For the text-containing cell, return its midpoint in (x, y) coordinate format. 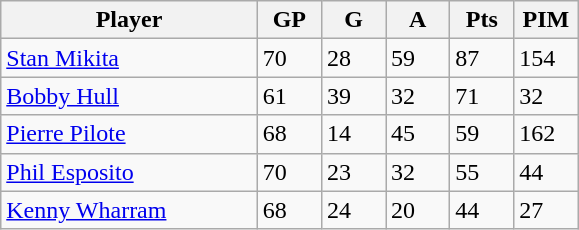
28 (353, 58)
Phil Esposito (130, 172)
39 (353, 96)
20 (418, 210)
GP (289, 20)
27 (546, 210)
Stan Mikita (130, 58)
A (418, 20)
Kenny Wharram (130, 210)
23 (353, 172)
61 (289, 96)
55 (482, 172)
24 (353, 210)
Pierre Pilote (130, 134)
Player (130, 20)
71 (482, 96)
Pts (482, 20)
87 (482, 58)
Bobby Hull (130, 96)
45 (418, 134)
G (353, 20)
154 (546, 58)
14 (353, 134)
PIM (546, 20)
162 (546, 134)
